Locate the cell with the specified text and output its [X, Y] center coordinate. 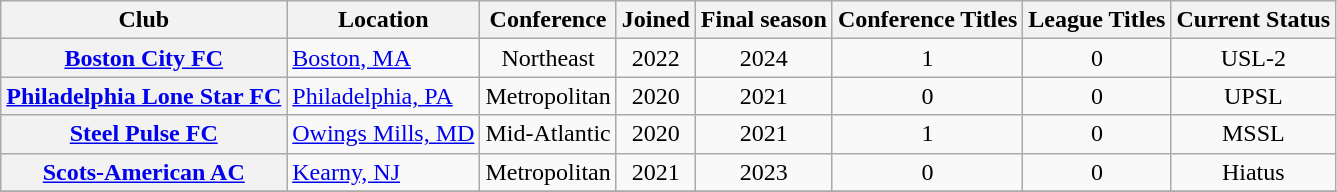
League Titles [1097, 20]
Philadelphia, PA [384, 96]
Current Status [1254, 20]
Boston City FC [144, 58]
Final season [764, 20]
Mid-Atlantic [548, 134]
Location [384, 20]
Scots-American AC [144, 172]
Steel Pulse FC [144, 134]
Boston, MA [384, 58]
Owings Mills, MD [384, 134]
UPSL [1254, 96]
Club [144, 20]
Conference [548, 20]
2022 [656, 58]
2023 [764, 172]
Northeast [548, 58]
Hiatus [1254, 172]
Philadelphia Lone Star FC [144, 96]
MSSL [1254, 134]
USL-2 [1254, 58]
Joined [656, 20]
Conference Titles [927, 20]
Kearny, NJ [384, 172]
2024 [764, 58]
